For the text-containing cell, return its midpoint in [x, y] coordinate format. 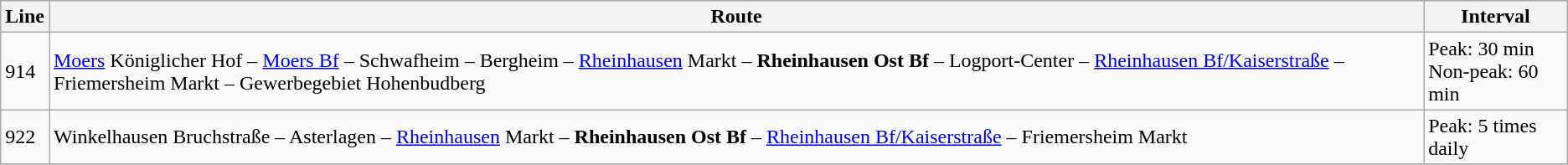
Peak: 5 times daily [1496, 137]
Line [25, 17]
Winkelhausen Bruchstraße – Asterlagen – Rheinhausen Markt – Rheinhausen Ost Bf – Rheinhausen Bf/Kaiserstraße – Friemersheim Markt [735, 137]
Route [735, 17]
Interval [1496, 17]
922 [25, 137]
914 [25, 71]
Peak: 30 minNon-peak: 60 min [1496, 71]
